Determine the (x, y) coordinate at the center of the cell enclosing the given text.  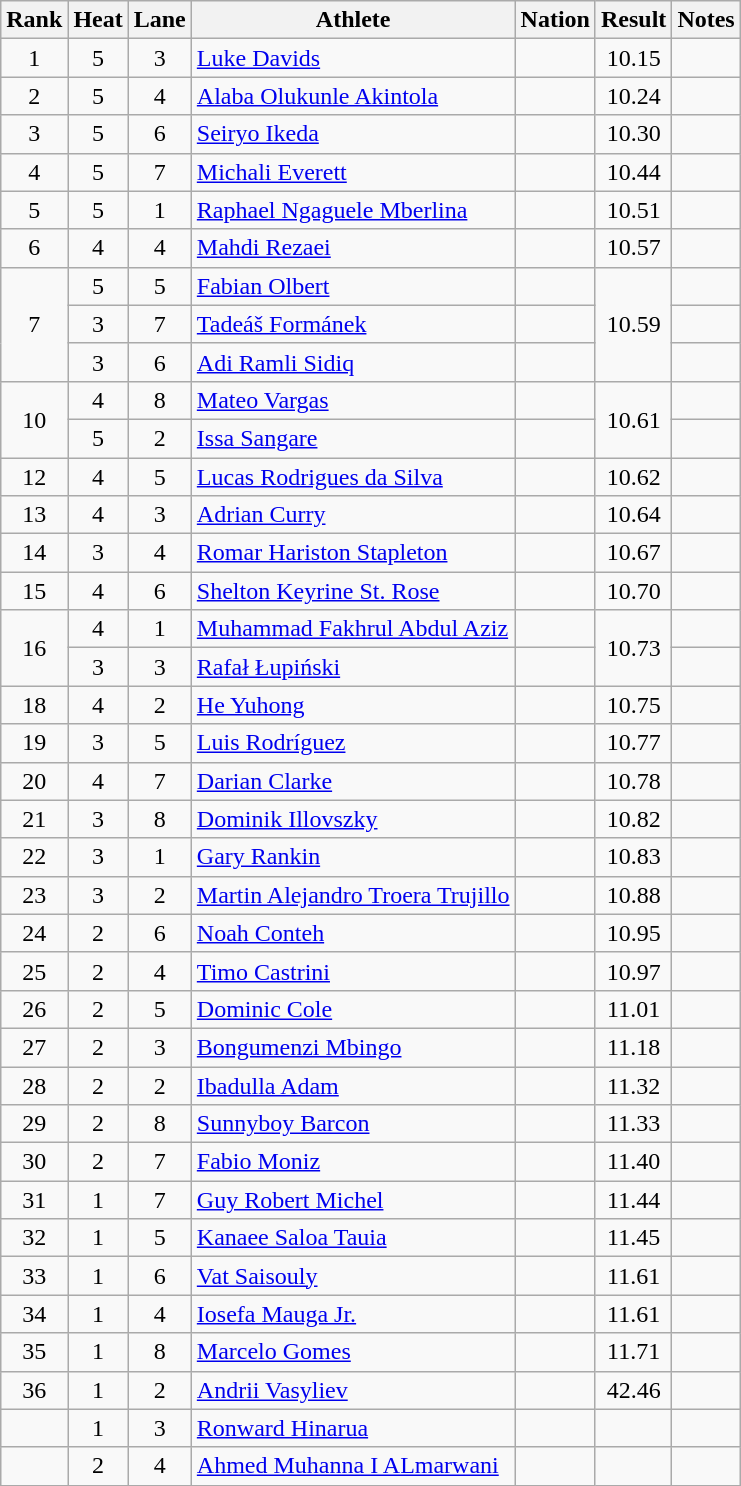
Mahdi Rezaei (353, 248)
Ahmed Muhanna I ALmarwani (353, 1466)
Kanaee Saloa Tauia (353, 1238)
28 (34, 1085)
10.51 (633, 210)
Mateo Vargas (353, 400)
11.33 (633, 1124)
13 (34, 515)
Result (633, 20)
11.45 (633, 1238)
Timo Castrini (353, 971)
Sunnyboy Barcon (353, 1124)
22 (34, 857)
Iosefa Mauga Jr. (353, 1314)
Marcelo Gomes (353, 1352)
12 (34, 477)
11.18 (633, 1047)
Vat Saisouly (353, 1276)
10.88 (633, 895)
Issa Sangare (353, 438)
16 (34, 648)
Michali Everett (353, 172)
Noah Conteh (353, 933)
25 (34, 971)
26 (34, 1009)
21 (34, 819)
Adrian Curry (353, 515)
24 (34, 933)
10.78 (633, 781)
31 (34, 1200)
Luis Rodríguez (353, 743)
Shelton Keyrine St. Rose (353, 591)
11.40 (633, 1162)
10.75 (633, 705)
Raphael Ngaguele Mberlina (353, 210)
10.57 (633, 248)
Darian Clarke (353, 781)
10.64 (633, 515)
Guy Robert Michel (353, 1200)
19 (34, 743)
30 (34, 1162)
32 (34, 1238)
10.95 (633, 933)
10.70 (633, 591)
11.32 (633, 1085)
10.44 (633, 172)
10.73 (633, 648)
Rafał Łupiński (353, 667)
14 (34, 553)
Ibadulla Adam (353, 1085)
11.71 (633, 1352)
Notes (706, 20)
10.83 (633, 857)
10.61 (633, 419)
Lane (160, 20)
10 (34, 419)
Nation (555, 20)
Bongumenzi Mbingo (353, 1047)
34 (34, 1314)
Heat (98, 20)
Rank (34, 20)
Romar Hariston Stapleton (353, 553)
Alaba Olukunle Akintola (353, 96)
Dominic Cole (353, 1009)
Fabio Moniz (353, 1162)
15 (34, 591)
Ronward Hinarua (353, 1428)
11.44 (633, 1200)
33 (34, 1276)
20 (34, 781)
10.59 (633, 324)
35 (34, 1352)
18 (34, 705)
10.15 (633, 58)
42.46 (633, 1390)
23 (34, 895)
Seiryo Ikeda (353, 134)
Lucas Rodrigues da Silva (353, 477)
Fabian Olbert (353, 286)
Gary Rankin (353, 857)
Muhammad Fakhrul Abdul Aziz (353, 629)
10.77 (633, 743)
11.01 (633, 1009)
10.97 (633, 971)
Tadeáš Formánek (353, 324)
10.62 (633, 477)
Martin Alejandro Troera Trujillo (353, 895)
10.67 (633, 553)
29 (34, 1124)
He Yuhong (353, 705)
Luke Davids (353, 58)
Dominik Illovszky (353, 819)
27 (34, 1047)
10.82 (633, 819)
10.24 (633, 96)
Adi Ramli Sidiq (353, 362)
Athlete (353, 20)
10.30 (633, 134)
Andrii Vasyliev (353, 1390)
36 (34, 1390)
